Return the [X, Y] coordinate for the center point of the cell that contains the specified text.  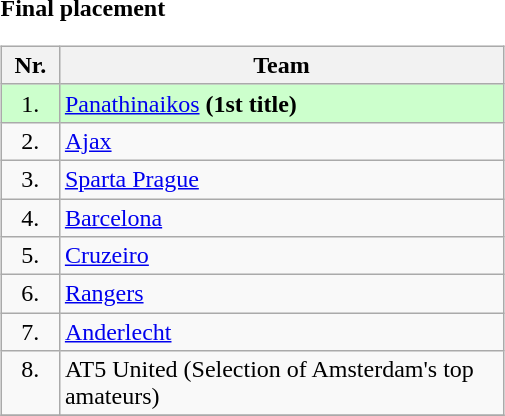
2. [30, 141]
Sparta Prague [281, 179]
AT5 United (Selection of Amsterdam's top amateurs) [281, 384]
Team [281, 65]
Rangers [281, 294]
Ajax [281, 141]
5. [30, 256]
Cruzeiro [281, 256]
Panathinaikos (1st title) [281, 103]
3. [30, 179]
4. [30, 217]
6. [30, 294]
8. [30, 384]
Barcelona [281, 217]
Anderlecht [281, 332]
1. [30, 103]
7. [30, 332]
Nr. [30, 65]
